Find where the given text appears and provide that cell's center as (x, y) coordinate. 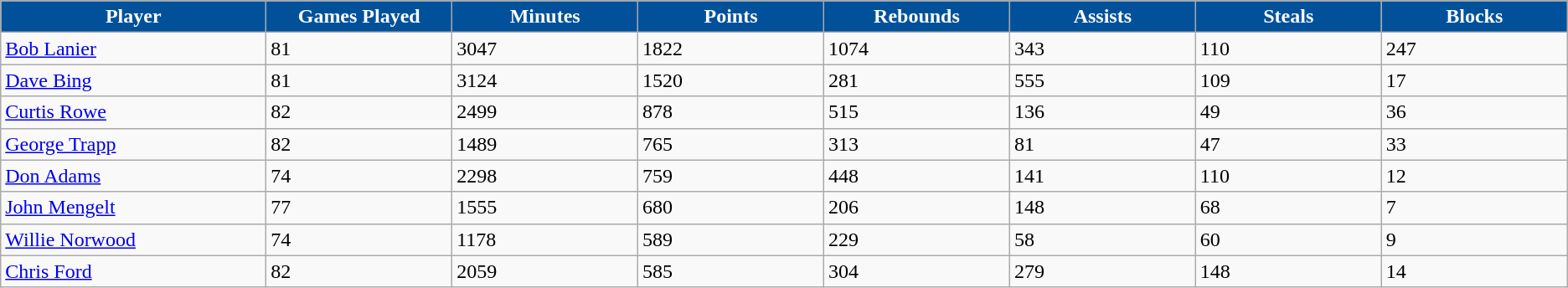
1822 (731, 49)
3047 (545, 49)
589 (731, 239)
68 (1288, 208)
7 (1474, 208)
47 (1288, 144)
14 (1474, 271)
555 (1102, 80)
2298 (545, 176)
765 (731, 144)
1074 (916, 49)
36 (1474, 112)
Blocks (1474, 17)
281 (916, 80)
136 (1102, 112)
585 (731, 271)
229 (916, 239)
1489 (545, 144)
109 (1288, 80)
33 (1474, 144)
1520 (731, 80)
279 (1102, 271)
304 (916, 271)
Chris Ford (134, 271)
1178 (545, 239)
515 (916, 112)
12 (1474, 176)
3124 (545, 80)
Curtis Rowe (134, 112)
17 (1474, 80)
878 (731, 112)
Bob Lanier (134, 49)
Assists (1102, 17)
206 (916, 208)
Don Adams (134, 176)
Willie Norwood (134, 239)
247 (1474, 49)
Rebounds (916, 17)
2059 (545, 271)
Games Played (359, 17)
Minutes (545, 17)
Dave Bing (134, 80)
2499 (545, 112)
313 (916, 144)
343 (1102, 49)
680 (731, 208)
759 (731, 176)
Points (731, 17)
58 (1102, 239)
77 (359, 208)
49 (1288, 112)
1555 (545, 208)
George Trapp (134, 144)
60 (1288, 239)
448 (916, 176)
9 (1474, 239)
John Mengelt (134, 208)
Steals (1288, 17)
Player (134, 17)
141 (1102, 176)
